Output the [X, Y] coordinate of the center of the cell containing the given text.  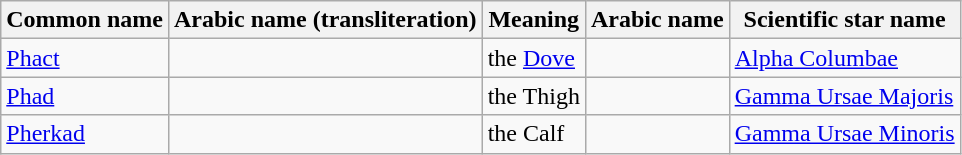
Pherkad [85, 134]
the Calf [534, 134]
Gamma Ursae Minoris [844, 134]
Scientific star name [844, 20]
Phad [85, 96]
Arabic name [657, 20]
Common name [85, 20]
the Dove [534, 58]
Alpha Columbae [844, 58]
Meaning [534, 20]
Arabic name (transliteration) [325, 20]
Gamma Ursae Majoris [844, 96]
Phact [85, 58]
the Thigh [534, 96]
